Capture the cell that displays the provided text and extract its [x, y] central coordinate. 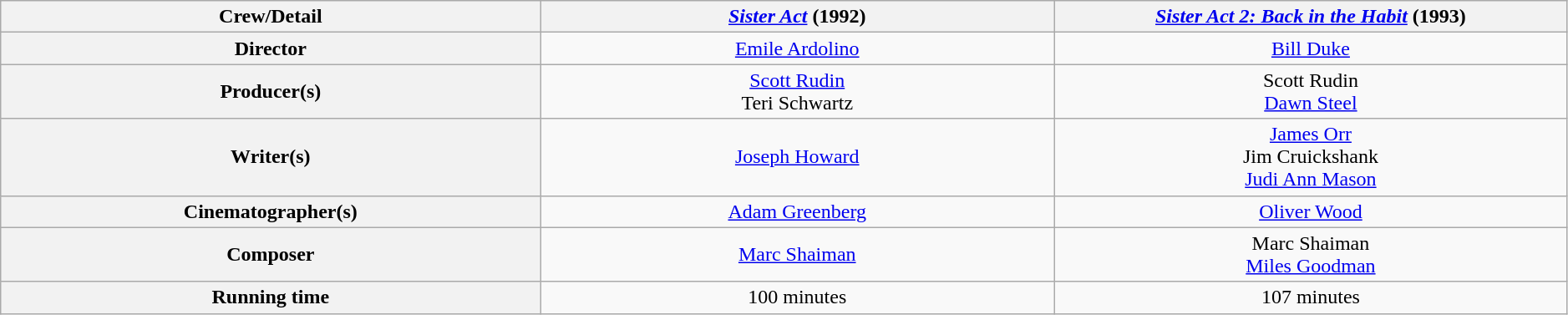
Running time [271, 297]
Writer(s) [271, 157]
James OrrJim CruickshankJudi Ann Mason [1312, 157]
Sister Act 2: Back in the Habit (1993) [1312, 17]
107 minutes [1312, 297]
Emile Ardolino [797, 48]
100 minutes [797, 297]
Marc Shaiman [797, 254]
Director [271, 48]
Crew/Detail [271, 17]
Marc ShaimanMiles Goodman [1312, 254]
Adam Greenberg [797, 211]
Cinematographer(s) [271, 211]
Bill Duke [1312, 48]
Producer(s) [271, 92]
Scott RudinDawn Steel [1312, 92]
Composer [271, 254]
Joseph Howard [797, 157]
Scott RudinTeri Schwartz [797, 92]
Oliver Wood [1312, 211]
Sister Act (1992) [797, 17]
